For the text-containing cell, return its midpoint in (X, Y) coordinate format. 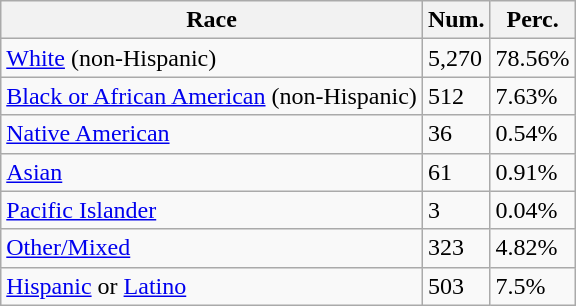
323 (456, 248)
Num. (456, 20)
0.91% (532, 172)
7.5% (532, 286)
512 (456, 96)
5,270 (456, 58)
503 (456, 286)
Native American (212, 134)
0.04% (532, 210)
White (non-Hispanic) (212, 58)
7.63% (532, 96)
36 (456, 134)
Other/Mixed (212, 248)
4.82% (532, 248)
61 (456, 172)
3 (456, 210)
78.56% (532, 58)
Race (212, 20)
Pacific Islander (212, 210)
Black or African American (non-Hispanic) (212, 96)
0.54% (532, 134)
Perc. (532, 20)
Asian (212, 172)
Hispanic or Latino (212, 286)
